Locate the cell with the specified text and output its (x, y) center coordinate. 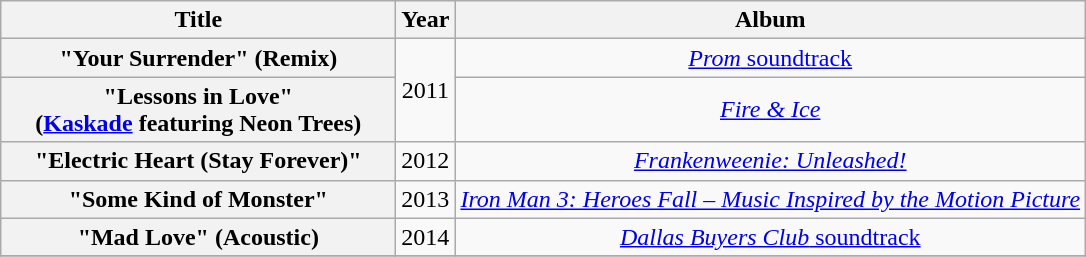
Dallas Buyers Club soundtrack (770, 237)
Title (198, 20)
2011 (426, 90)
"Electric Heart (Stay Forever)" (198, 161)
"Lessons in Love"(Kaskade featuring Neon Trees) (198, 110)
Fire & Ice (770, 110)
"Some Kind of Monster" (198, 199)
Year (426, 20)
"Mad Love" (Acoustic) (198, 237)
"Your Surrender" (Remix) (198, 58)
2012 (426, 161)
2014 (426, 237)
Frankenweenie: Unleashed! (770, 161)
Prom soundtrack (770, 58)
Iron Man 3: Heroes Fall – Music Inspired by the Motion Picture (770, 199)
2013 (426, 199)
Album (770, 20)
